Return the [X, Y] coordinate for the center point of the cell that contains the specified text.  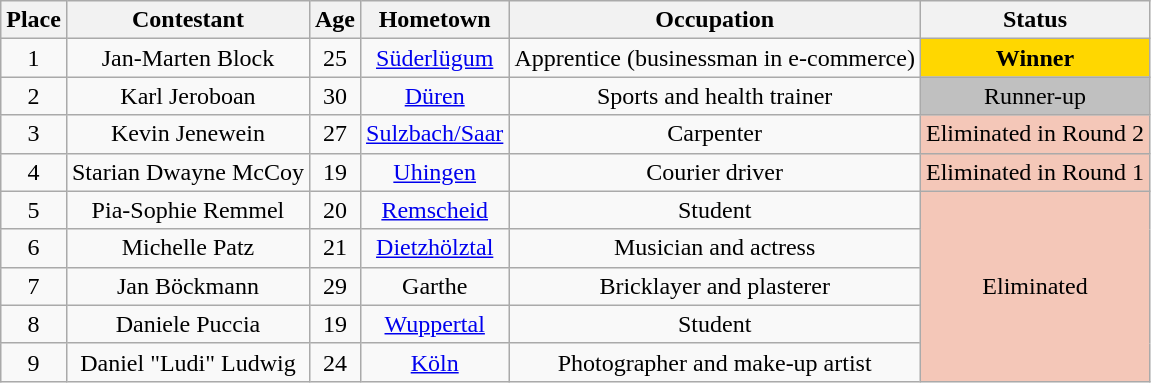
Place [34, 20]
Kevin Jenewein [188, 134]
Status [1034, 20]
Düren [435, 96]
Garthe [435, 286]
25 [334, 58]
Daniele Puccia [188, 324]
2 [34, 96]
3 [34, 134]
Photographer and make-up artist [715, 362]
Karl Jeroboan [188, 96]
Hometown [435, 20]
4 [34, 172]
Bricklayer and plasterer [715, 286]
Süderlügum [435, 58]
Eliminated [1034, 286]
5 [34, 210]
27 [334, 134]
21 [334, 248]
Apprentice (businessman in e-commerce) [715, 58]
29 [334, 286]
Starian Dwayne McCoy [188, 172]
30 [334, 96]
Occupation [715, 20]
9 [34, 362]
Jan-Marten Block [188, 58]
7 [34, 286]
Eliminated in Round 1 [1034, 172]
24 [334, 362]
Courier driver [715, 172]
Eliminated in Round 2 [1034, 134]
Köln [435, 362]
Daniel "Ludi" Ludwig [188, 362]
Michelle Patz [188, 248]
Wuppertal [435, 324]
Uhingen [435, 172]
1 [34, 58]
Sports and health trainer [715, 96]
Age [334, 20]
20 [334, 210]
6 [34, 248]
Sulzbach/Saar [435, 134]
Musician and actress [715, 248]
Winner [1034, 58]
Pia-Sophie Remmel [188, 210]
Jan Böckmann [188, 286]
Carpenter [715, 134]
Runner-up [1034, 96]
Remscheid [435, 210]
Contestant [188, 20]
8 [34, 324]
Dietzhölztal [435, 248]
